Determine the (x, y) coordinate at the center of the cell enclosing the given text.  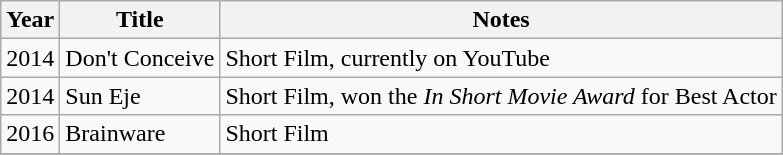
Title (140, 20)
Brainware (140, 134)
Don't Conceive (140, 58)
Short Film, won the In Short Movie Award for Best Actor (501, 96)
Short Film, currently on YouTube (501, 58)
2016 (30, 134)
Sun Eje (140, 96)
Notes (501, 20)
Year (30, 20)
Short Film (501, 134)
